Pinpoint the cell where the given text exists, returning its (x, y) midpoint coordinate. 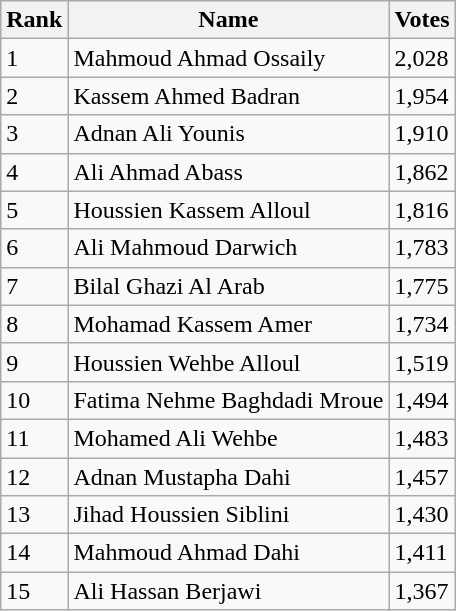
1,367 (422, 591)
15 (34, 591)
5 (34, 210)
1,910 (422, 134)
1,862 (422, 172)
1,734 (422, 324)
Ali Mahmoud Darwich (228, 248)
Fatima Nehme Baghdadi Mroue (228, 400)
Houssien Kassem Alloul (228, 210)
8 (34, 324)
2 (34, 96)
Ali Hassan Berjawi (228, 591)
Votes (422, 20)
1,494 (422, 400)
Kassem Ahmed Badran (228, 96)
1,457 (422, 477)
1,483 (422, 438)
Mahmoud Ahmad Dahi (228, 553)
1,430 (422, 515)
6 (34, 248)
Name (228, 20)
Mohamed Ali Wehbe (228, 438)
Adnan Ali Younis (228, 134)
2,028 (422, 58)
1,816 (422, 210)
3 (34, 134)
11 (34, 438)
Mahmoud Ahmad Ossaily (228, 58)
9 (34, 362)
Jihad Houssien Siblini (228, 515)
1,411 (422, 553)
14 (34, 553)
1,783 (422, 248)
Mohamad Kassem Amer (228, 324)
12 (34, 477)
13 (34, 515)
Rank (34, 20)
Bilal Ghazi Al Arab (228, 286)
1 (34, 58)
1,775 (422, 286)
4 (34, 172)
Ali Ahmad Abass (228, 172)
7 (34, 286)
1,519 (422, 362)
1,954 (422, 96)
10 (34, 400)
Houssien Wehbe Alloul (228, 362)
Adnan Mustapha Dahi (228, 477)
